Determine the (X, Y) coordinate at the center of the cell enclosing the given text.  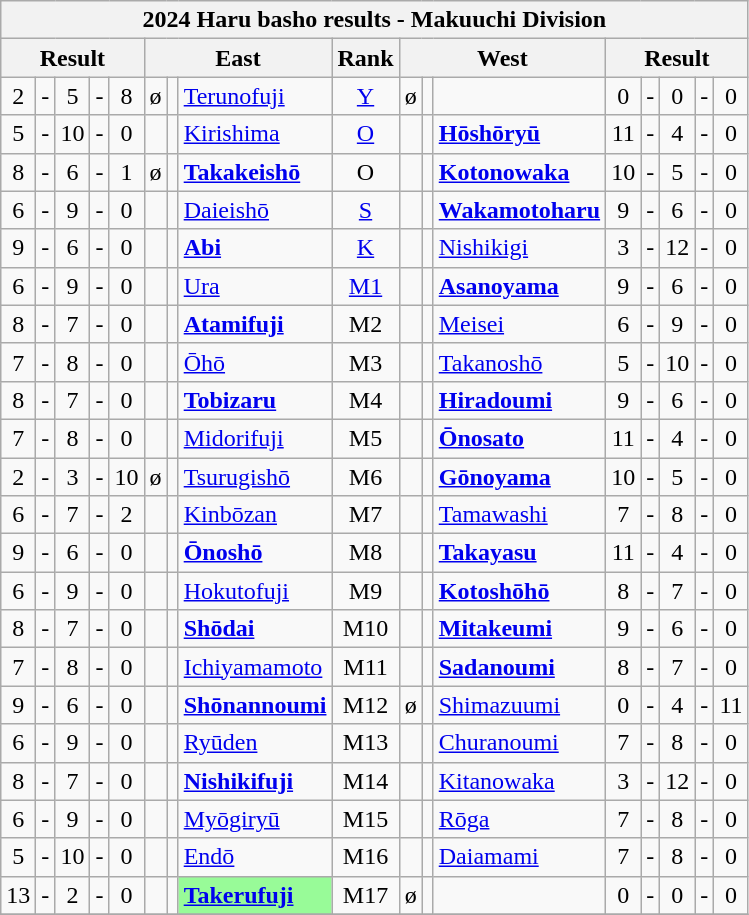
S (366, 210)
Nishikigi (519, 248)
Shimazuumi (519, 705)
Kotoshōhō (519, 591)
M7 (366, 515)
Gōnoyama (519, 477)
Y (366, 96)
Takerufuji (255, 895)
East (238, 58)
Kirishima (255, 134)
Asanoyama (519, 286)
Ichiyamamoto (255, 667)
Daieishō (255, 210)
M11 (366, 667)
1 (126, 172)
Daiamami (519, 857)
M14 (366, 781)
M17 (366, 895)
Hiradoumi (519, 400)
Ura (255, 286)
Ryūden (255, 743)
Ōnosato (519, 438)
M8 (366, 553)
Mitakeumi (519, 629)
Tamawashi (519, 515)
Ōnoshō (255, 553)
M5 (366, 438)
M16 (366, 857)
Ōhō (255, 362)
Nishikifuji (255, 781)
M4 (366, 400)
13 (18, 895)
Atamifuji (255, 324)
Endō (255, 857)
Meisei (519, 324)
Tobizaru (255, 400)
Kotonowaka (519, 172)
M6 (366, 477)
Wakamotoharu (519, 210)
M15 (366, 819)
M9 (366, 591)
M13 (366, 743)
Tsurugishō (255, 477)
Hokutofuji (255, 591)
2024 Haru basho results - Makuuchi Division (374, 20)
M12 (366, 705)
Abi (255, 248)
Takanoshō (519, 362)
Kitanowaka (519, 781)
Takakeishō (255, 172)
M2 (366, 324)
West (502, 58)
M10 (366, 629)
Midorifuji (255, 438)
Rōga (519, 819)
M1 (366, 286)
Takayasu (519, 553)
Sadanoumi (519, 667)
Churanoumi (519, 743)
Terunofuji (255, 96)
Kinbōzan (255, 515)
Myōgiryū (255, 819)
K (366, 248)
Hōshōryū (519, 134)
Rank (366, 58)
M3 (366, 362)
Shōdai (255, 629)
Shōnannoumi (255, 705)
